Output the [x, y] coordinate of the center of the cell containing the given text.  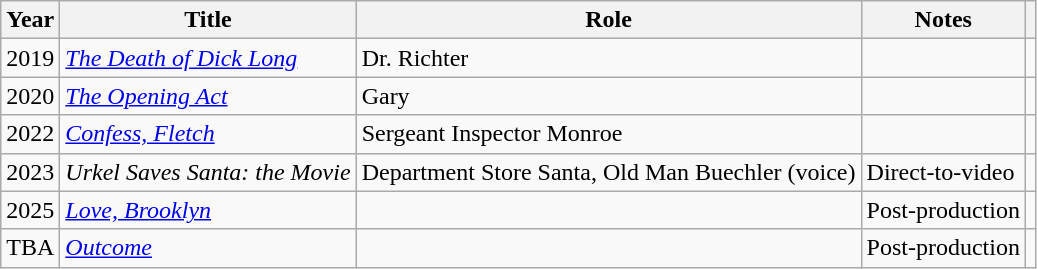
Love, Brooklyn [208, 210]
The Opening Act [208, 96]
TBA [30, 248]
2020 [30, 96]
2019 [30, 58]
Confess, Fletch [208, 134]
2022 [30, 134]
Year [30, 20]
Dr. Richter [608, 58]
Role [608, 20]
Gary [608, 96]
Sergeant Inspector Monroe [608, 134]
Urkel Saves Santa: the Movie [208, 172]
Outcome [208, 248]
Title [208, 20]
Department Store Santa, Old Man Buechler (voice) [608, 172]
2023 [30, 172]
Notes [943, 20]
The Death of Dick Long [208, 58]
Direct-to-video [943, 172]
2025 [30, 210]
